Output the (X, Y) coordinate of the center of the cell containing the given text.  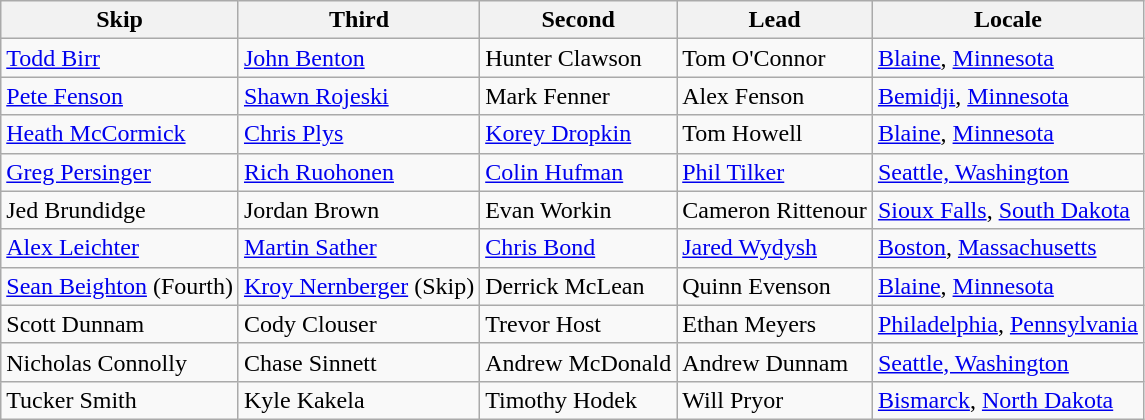
Sioux Falls, South Dakota (1008, 210)
Chris Plys (358, 134)
Cody Clouser (358, 324)
Kroy Nernberger (Skip) (358, 286)
Heath McCormick (120, 134)
Quinn Evenson (775, 286)
Third (358, 20)
Andrew McDonald (578, 362)
Will Pryor (775, 400)
John Benton (358, 58)
Pete Fenson (120, 96)
Alex Leichter (120, 248)
Phil Tilker (775, 172)
Martin Sather (358, 248)
Cameron Rittenour (775, 210)
Skip (120, 20)
Tom O'Connor (775, 58)
Todd Birr (120, 58)
Sean Beighton (Fourth) (120, 286)
Bismarck, North Dakota (1008, 400)
Timothy Hodek (578, 400)
Philadelphia, Pennsylvania (1008, 324)
Andrew Dunnam (775, 362)
Alex Fenson (775, 96)
Nicholas Connolly (120, 362)
Tucker Smith (120, 400)
Tom Howell (775, 134)
Greg Persinger (120, 172)
Ethan Meyers (775, 324)
Kyle Kakela (358, 400)
Shawn Rojeski (358, 96)
Locale (1008, 20)
Scott Dunnam (120, 324)
Chris Bond (578, 248)
Derrick McLean (578, 286)
Chase Sinnett (358, 362)
Trevor Host (578, 324)
Jared Wydysh (775, 248)
Second (578, 20)
Hunter Clawson (578, 58)
Colin Hufman (578, 172)
Rich Ruohonen (358, 172)
Lead (775, 20)
Jordan Brown (358, 210)
Jed Brundidge (120, 210)
Mark Fenner (578, 96)
Evan Workin (578, 210)
Korey Dropkin (578, 134)
Boston, Massachusetts (1008, 248)
Bemidji, Minnesota (1008, 96)
